Search for the cell housing the specified text and yield its (x, y) center coordinate. 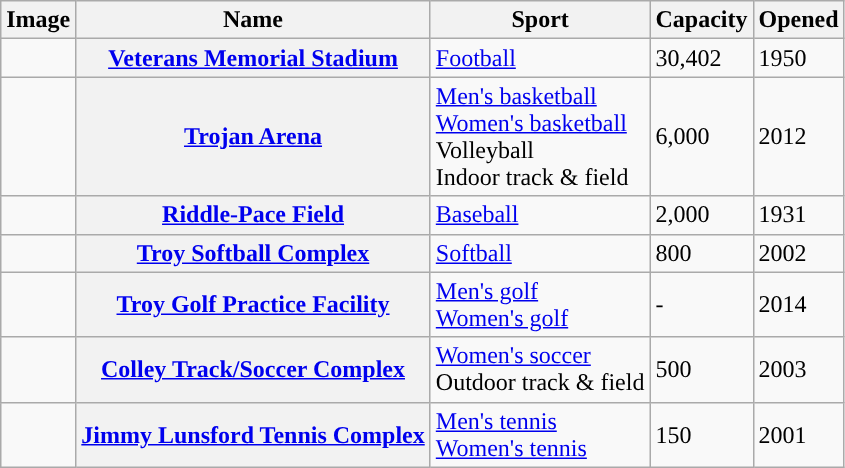
- (702, 304)
Baseball (540, 215)
2003 (798, 370)
Men's tennisWomen's tennis (540, 434)
500 (702, 370)
Riddle-Pace Field (253, 215)
6,000 (702, 136)
150 (702, 434)
1931 (798, 215)
Troy Golf Practice Facility (253, 304)
Softball (540, 253)
Men's golfWomen's golf (540, 304)
2014 (798, 304)
Veterans Memorial Stadium (253, 58)
Capacity (702, 20)
Trojan Arena (253, 136)
2,000 (702, 215)
800 (702, 253)
Opened (798, 20)
Troy Softball Complex (253, 253)
2012 (798, 136)
2002 (798, 253)
Men's basketballWomen's basketballVolleyballIndoor track & field (540, 136)
2001 (798, 434)
Colley Track/Soccer Complex (253, 370)
Name (253, 20)
1950 (798, 58)
Image (38, 20)
Women's soccerOutdoor track & field (540, 370)
30,402 (702, 58)
Jimmy Lunsford Tennis Complex (253, 434)
Football (540, 58)
Sport (540, 20)
